For the text-containing cell, return its midpoint in (X, Y) coordinate format. 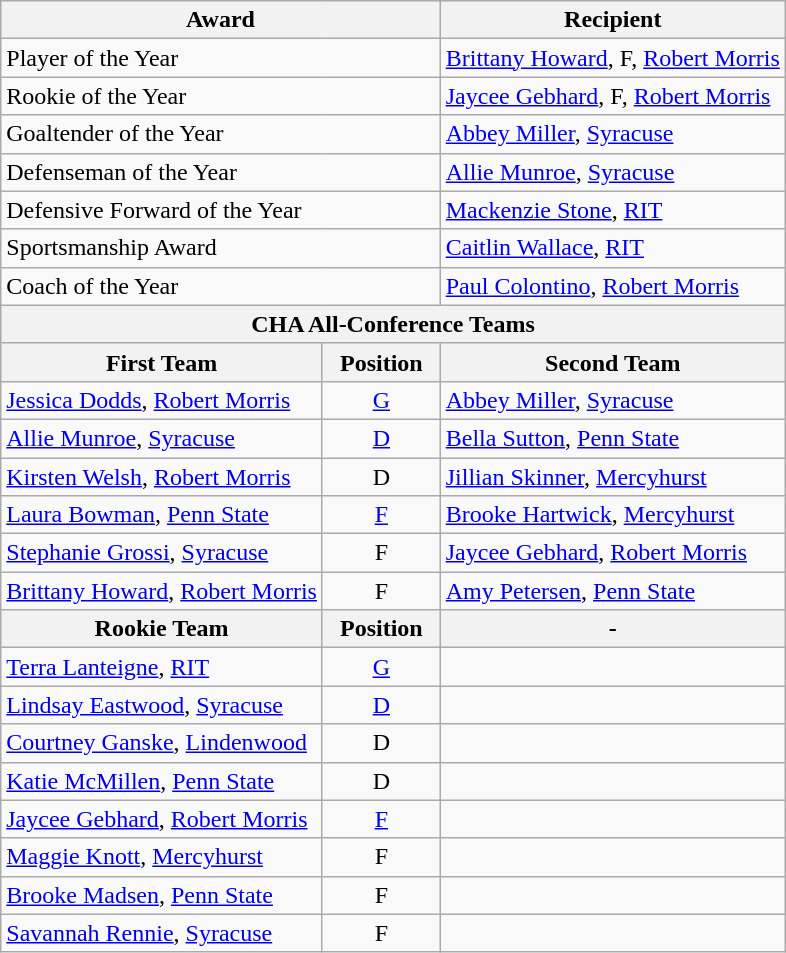
Brittany Howard, F, Robert Morris (612, 58)
Maggie Knott, Mercyhurst (162, 857)
Courtney Ganske, Lindenwood (162, 743)
Rookie Team (162, 629)
Lindsay Eastwood, Syracuse (162, 705)
Rookie of the Year (220, 96)
First Team (162, 362)
Jillian Skinner, Mercyhurst (612, 477)
Stephanie Grossi, Syracuse (162, 553)
Caitlin Wallace, RIT (612, 248)
Laura Bowman, Penn State (162, 515)
CHA All-Conference Teams (394, 324)
Second Team (612, 362)
Bella Sutton, Penn State (612, 438)
Brooke Madsen, Penn State (162, 895)
Jessica Dodds, Robert Morris (162, 400)
Brooke Hartwick, Mercyhurst (612, 515)
Katie McMillen, Penn State (162, 781)
Terra Lanteigne, RIT (162, 667)
Mackenzie Stone, RIT (612, 210)
Defensive Forward of the Year (220, 210)
Brittany Howard, Robert Morris (162, 591)
- (612, 629)
Jaycee Gebhard, F, Robert Morris (612, 96)
Coach of the Year (220, 286)
Defenseman of the Year (220, 172)
Award (220, 20)
Sportsmanship Award (220, 248)
Goaltender of the Year (220, 134)
Kirsten Welsh, Robert Morris (162, 477)
Player of the Year (220, 58)
Paul Colontino, Robert Morris (612, 286)
Savannah Rennie, Syracuse (162, 933)
Amy Petersen, Penn State (612, 591)
Recipient (612, 20)
